Output the (x, y) coordinate of the center of the cell containing the given text.  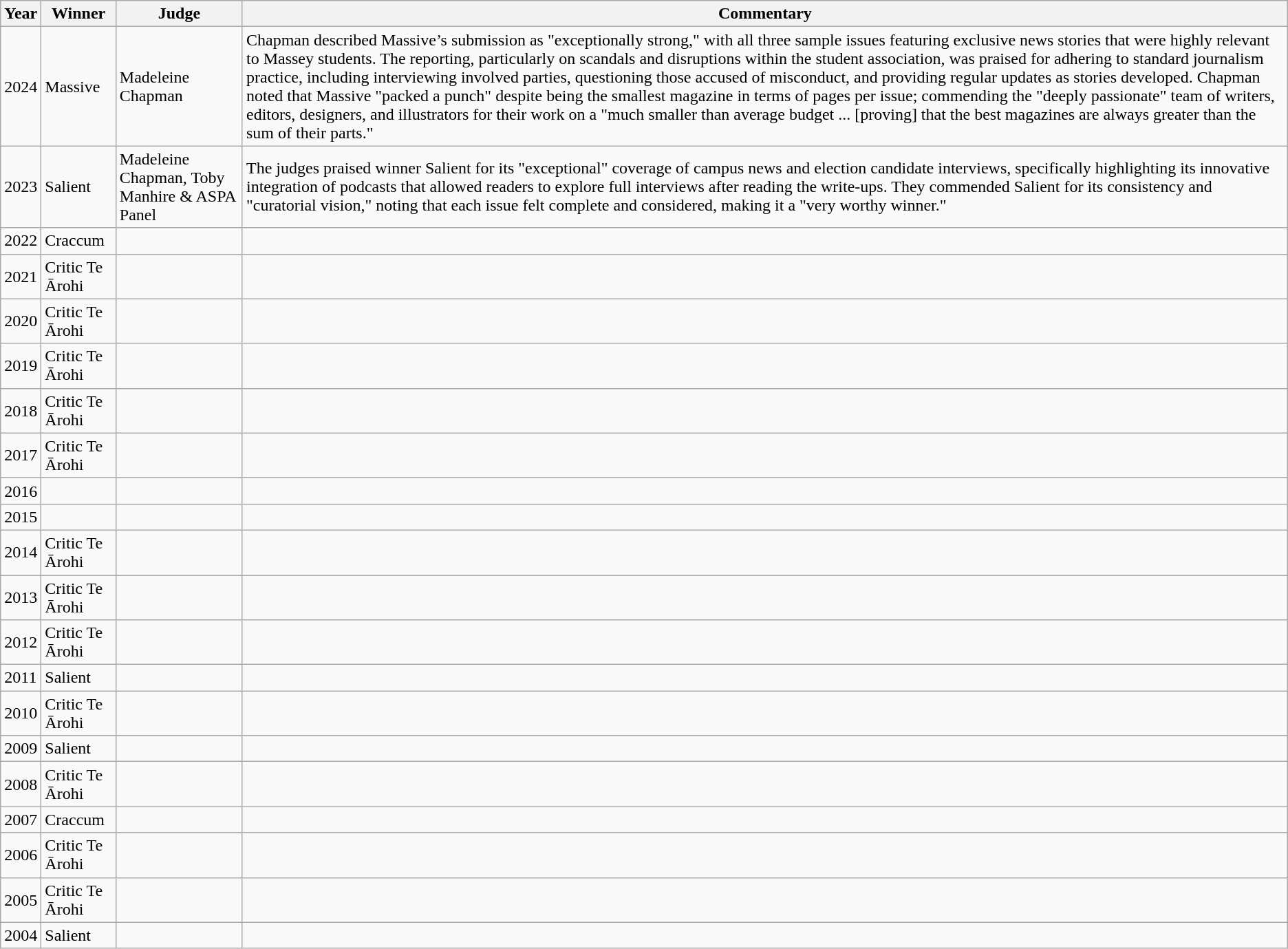
2017 (21, 456)
2021 (21, 277)
2004 (21, 935)
2020 (21, 321)
2023 (21, 187)
2024 (21, 87)
2006 (21, 855)
Madeleine Chapman, Toby Manhire & ASPA Panel (179, 187)
2019 (21, 366)
Commentary (765, 14)
2005 (21, 900)
2014 (21, 552)
2009 (21, 749)
2018 (21, 410)
2011 (21, 678)
Judge (179, 14)
Winner (78, 14)
Madeleine Chapman (179, 87)
2010 (21, 713)
2008 (21, 785)
2016 (21, 491)
2015 (21, 517)
Massive (78, 87)
2007 (21, 820)
Year (21, 14)
2013 (21, 597)
2012 (21, 643)
2022 (21, 241)
